Output the [x, y] coordinate of the center of the cell containing the given text.  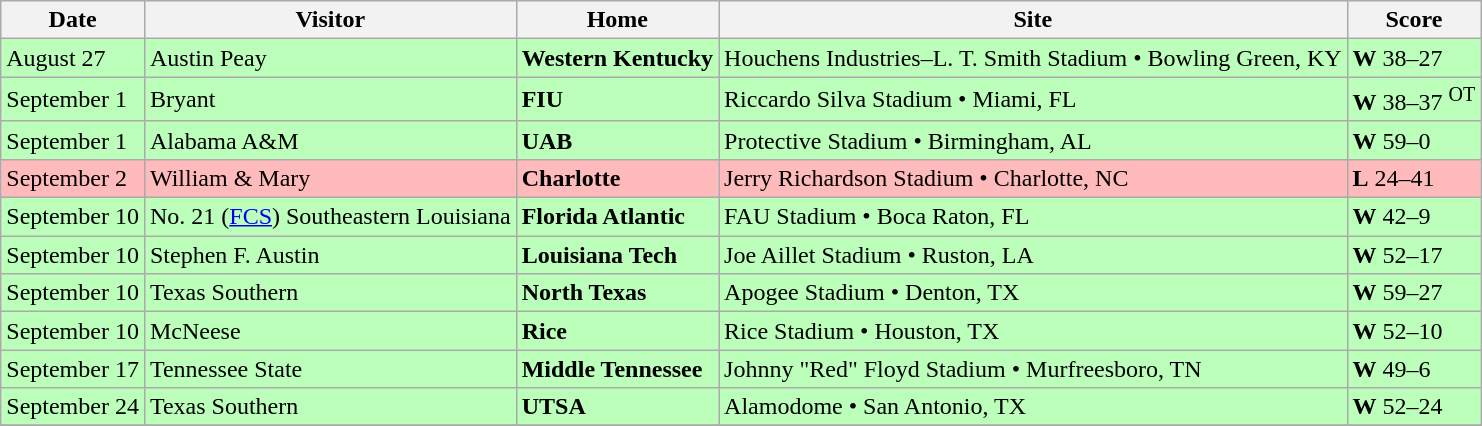
W 52–24 [1414, 407]
W 38–27 [1414, 58]
McNeese [330, 331]
Middle Tennessee [617, 369]
W 49–6 [1414, 369]
Site [1034, 20]
FIU [617, 100]
Riccardo Silva Stadium • Miami, FL [1034, 100]
William & Mary [330, 178]
Date [73, 20]
W 52–10 [1414, 331]
UTSA [617, 407]
Alamodome • San Antonio, TX [1034, 407]
Visitor [330, 20]
Score [1414, 20]
Florida Atlantic [617, 217]
Bryant [330, 100]
Tennessee State [330, 369]
Home [617, 20]
Apogee Stadium • Denton, TX [1034, 293]
L 24–41 [1414, 178]
W 38–37 OT [1414, 100]
September 24 [73, 407]
Jerry Richardson Stadium • Charlotte, NC [1034, 178]
FAU Stadium • Boca Raton, FL [1034, 217]
Charlotte [617, 178]
UAB [617, 140]
Houchens Industries–L. T. Smith Stadium • Bowling Green, KY [1034, 58]
September 2 [73, 178]
Stephen F. Austin [330, 255]
No. 21 (FCS) Southeastern Louisiana [330, 217]
W 42–9 [1414, 217]
Protective Stadium • Birmingham, AL [1034, 140]
Louisiana Tech [617, 255]
Joe Aillet Stadium • Ruston, LA [1034, 255]
Western Kentucky [617, 58]
W 52–17 [1414, 255]
Austin Peay [330, 58]
Johnny "Red" Floyd Stadium • Murfreesboro, TN [1034, 369]
W 59–0 [1414, 140]
Alabama A&M [330, 140]
August 27 [73, 58]
North Texas [617, 293]
September 17 [73, 369]
W 59–27 [1414, 293]
Rice Stadium • Houston, TX [1034, 331]
Rice [617, 331]
